Scan for the cell matching the given text and deliver its [x, y] coordinate at center. 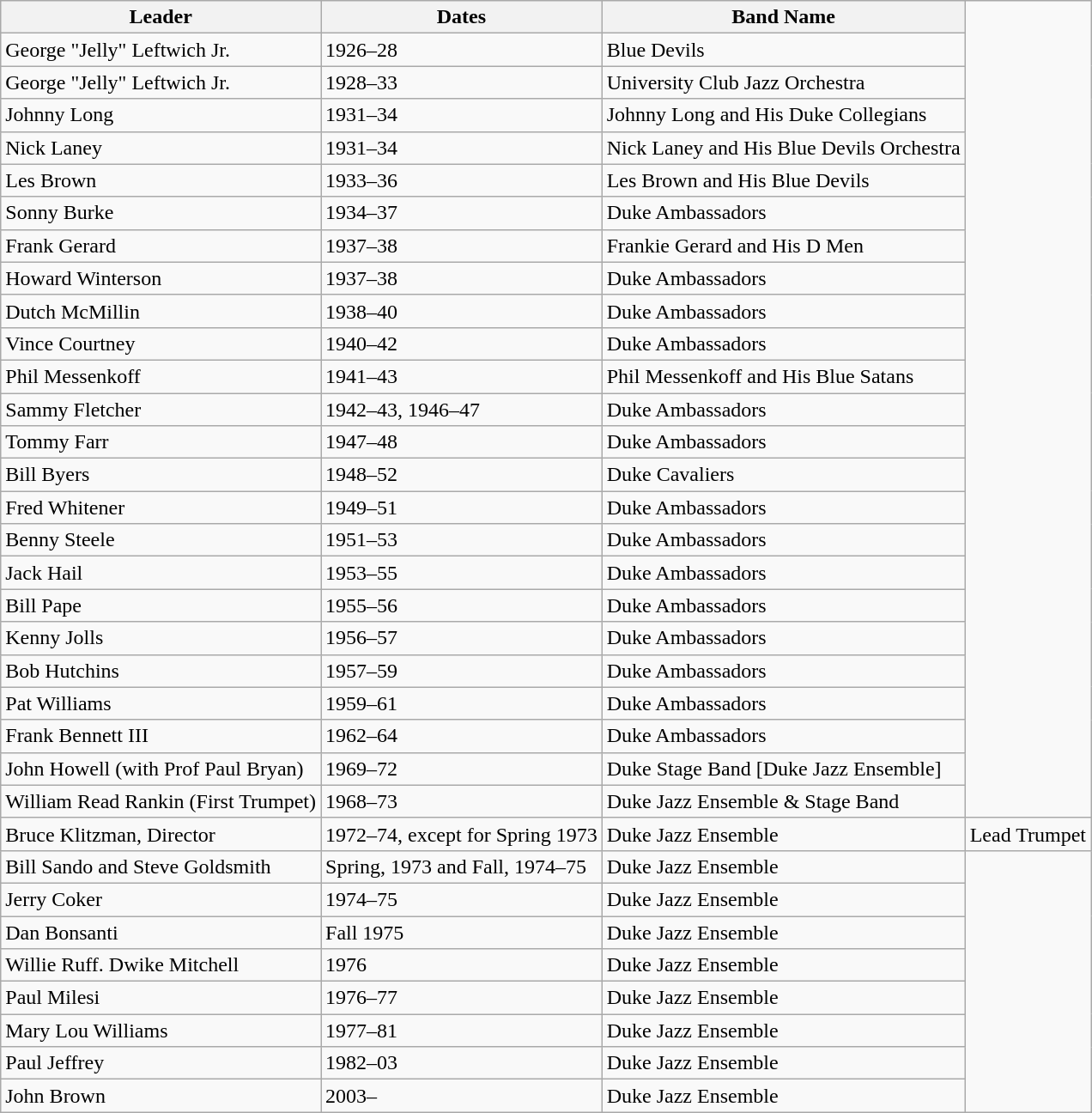
John Brown [161, 1096]
Willie Ruff. Dwike Mitchell [161, 965]
Leader [161, 17]
1959–61 [462, 703]
1955–56 [462, 605]
1976–77 [462, 998]
1941–43 [462, 376]
Bill Sando and Steve Goldsmith [161, 867]
1942–43, 1946–47 [462, 410]
Duke Cavaliers [783, 475]
Duke Stage Band [Duke Jazz Ensemble] [783, 769]
Johnny Long and His Duke Collegians [783, 115]
Bob Hutchins [161, 671]
Bill Pape [161, 605]
Nick Laney [161, 148]
Dan Bonsanti [161, 932]
1926–28 [462, 50]
Paul Jeffrey [161, 1063]
Dates [462, 17]
Howard Winterson [161, 278]
Spring, 1973 and Fall, 1974–75 [462, 867]
1934–37 [462, 213]
University Club Jazz Orchestra [783, 82]
1951–53 [462, 540]
Phil Messenkoff [161, 376]
Bruce Klitzman, Director [161, 834]
Les Brown and His Blue Devils [783, 180]
Duke Jazz Ensemble & Stage Band [783, 801]
Fred Whitener [161, 508]
Vince Courtney [161, 344]
1976 [462, 965]
1962–64 [462, 736]
1969–72 [462, 769]
1956–57 [462, 638]
Kenny Jolls [161, 638]
Nick Laney and His Blue Devils Orchestra [783, 148]
Pat Williams [161, 703]
Johnny Long [161, 115]
1949–51 [462, 508]
1938–40 [462, 311]
William Read Rankin (First Trumpet) [161, 801]
Les Brown [161, 180]
1982–03 [462, 1063]
Blue Devils [783, 50]
2003– [462, 1096]
Tommy Farr [161, 442]
Frank Bennett III [161, 736]
John Howell (with Prof Paul Bryan) [161, 769]
1947–48 [462, 442]
Benny Steele [161, 540]
Sonny Burke [161, 213]
Dutch McMillin [161, 311]
Lead Trumpet [1028, 834]
Band Name [783, 17]
1957–59 [462, 671]
1948–52 [462, 475]
Frankie Gerard and His D Men [783, 246]
1972–74, except for Spring 1973 [462, 834]
Fall 1975 [462, 932]
1928–33 [462, 82]
1940–42 [462, 344]
Bill Byers [161, 475]
1953–55 [462, 573]
Sammy Fletcher [161, 410]
Jerry Coker [161, 899]
1933–36 [462, 180]
Phil Messenkoff and His Blue Satans [783, 376]
Frank Gerard [161, 246]
Paul Milesi [161, 998]
1974–75 [462, 899]
1977–81 [462, 1031]
Jack Hail [161, 573]
1968–73 [462, 801]
Mary Lou Williams [161, 1031]
